Return (X, Y) of the center of cell containing provided text 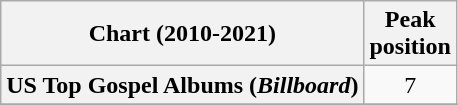
US Top Gospel Albums (Billboard) (182, 85)
7 (410, 85)
Peakposition (410, 34)
Chart (2010-2021) (182, 34)
